Determine the [X, Y] coordinate at the center of the cell enclosing the given text.  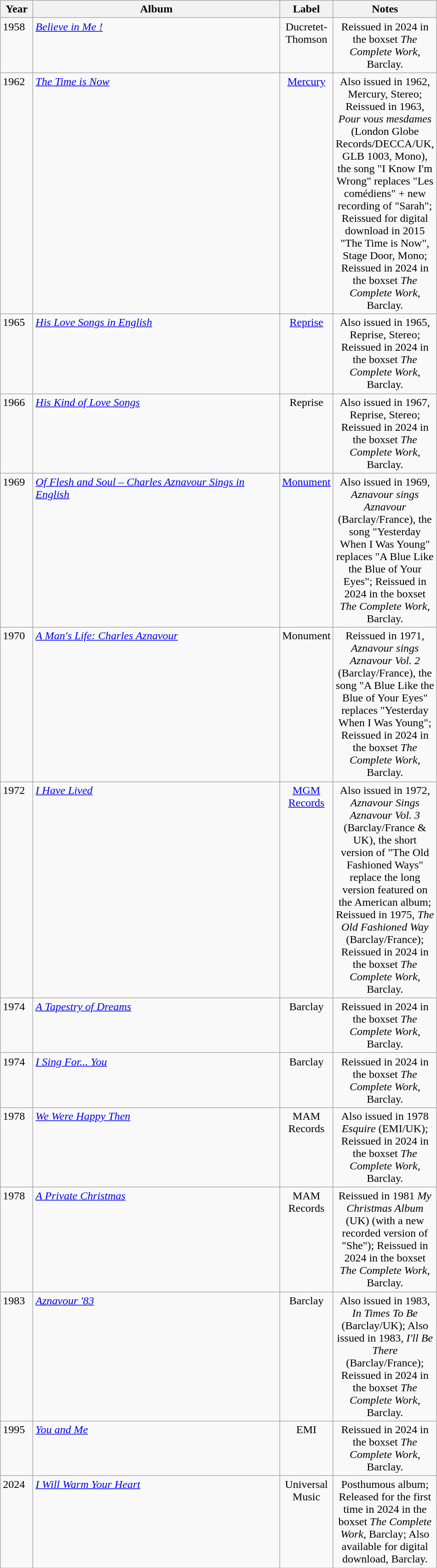
A Man's Life: Charles Aznavour [156, 704]
Of Flesh and Soul – Charles Aznavour Sings in English [156, 550]
His Kind of Love Songs [156, 434]
1966 [17, 434]
Also issued in 1978 Esquire (EMI/UK); Reissued in 2024 in the boxset The Complete Work, Barclay. [385, 1147]
Label [306, 9]
1969 [17, 550]
1983 [17, 1356]
I Will Warm Your Heart [156, 1522]
Year [17, 9]
1972 [17, 890]
1970 [17, 704]
You and Me [156, 1449]
Aznavour '83 [156, 1356]
Reissued in 1981 My Christmas Album (UK) (with a new recorded version of "She"); Reissued in 2024 in the boxset The Complete Work, Barclay. [385, 1239]
We Were Happy Then [156, 1147]
MGM Records [306, 890]
Believe in Me ! [156, 45]
Universal Music [306, 1522]
1958 [17, 45]
Notes [385, 9]
Album [156, 9]
I Sing For... You [156, 1080]
Posthumous album; Released for the first time in 2024 in the boxset The Complete Work, Barclay; Also available for digital download, Barclay. [385, 1522]
EMI [306, 1449]
The Time is Now [156, 193]
2024 [17, 1522]
1962 [17, 193]
Also issued in 1965, Reprise, Stereo; Reissued in 2024 in the boxset The Complete Work, Barclay. [385, 353]
Also issued in 1967, Reprise, Stereo; Reissued in 2024 in the boxset The Complete Work, Barclay. [385, 434]
1965 [17, 353]
1995 [17, 1449]
His Love Songs in English [156, 353]
I Have Lived [156, 890]
Ducretet-Thomson [306, 45]
A Private Christmas [156, 1239]
Mercury [306, 193]
A Tapestry of Dreams [156, 1025]
